Return the [X, Y] coordinate for the center point of the cell that contains the specified text.  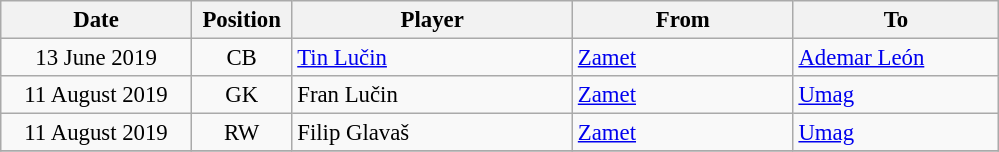
To [896, 20]
Player [432, 20]
Tin Lučin [432, 58]
13 June 2019 [96, 58]
Filip Glavaš [432, 133]
Date [96, 20]
Ademar León [896, 58]
RW [242, 133]
CB [242, 58]
From [684, 20]
Fran Lučin [432, 95]
Position [242, 20]
GK [242, 95]
